Extract the (X, Y) coordinate from the center of the cell holding the provided text.  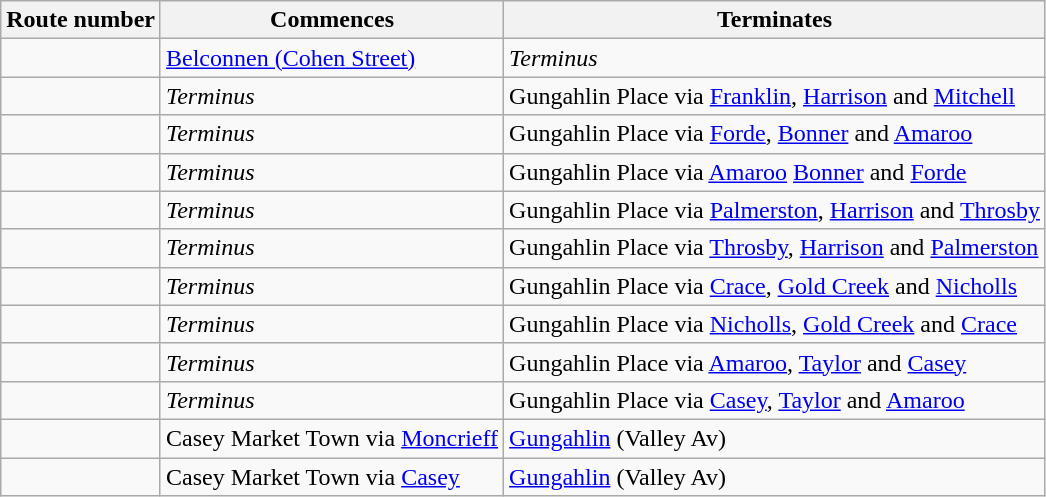
Gungahlin Place via Amaroo, Taylor and Casey (775, 362)
Gungahlin Place via Nicholls, Gold Creek and Crace (775, 324)
Gungahlin Place via Amaroo Bonner and Forde (775, 172)
Casey Market Town via Casey (332, 477)
Gungahlin Place via Crace, Gold Creek and Nicholls (775, 286)
Route number (81, 20)
Casey Market Town via Moncrieff (332, 438)
Terminates (775, 20)
Gungahlin Place via Throsby, Harrison and Palmerston (775, 248)
Commences (332, 20)
Gungahlin Place via Franklin, Harrison and Mitchell (775, 96)
Belconnen (Cohen Street) (332, 58)
Gungahlin Place via Forde, Bonner and Amaroo (775, 134)
Gungahlin Place via Casey, Taylor and Amaroo (775, 400)
Gungahlin Place via Palmerston, Harrison and Throsby (775, 210)
